Detect which cell encompasses the target text, then output its (X, Y) center coordinate. 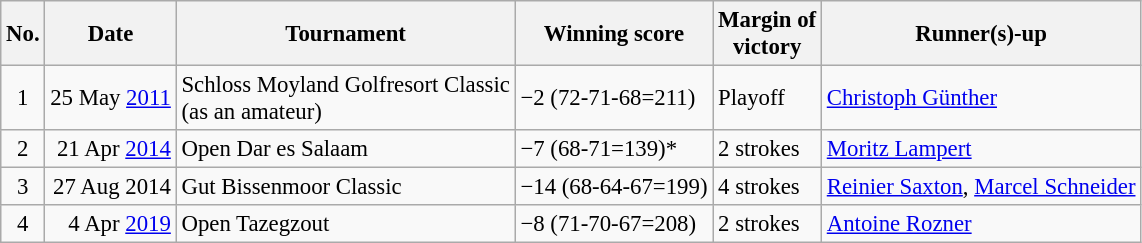
1 (23, 98)
Open Dar es Salaam (346, 149)
27 Aug 2014 (110, 187)
4 strokes (768, 187)
4 Apr 2019 (110, 224)
−8 (71-70-67=208) (614, 224)
Margin ofvictory (768, 34)
Tournament (346, 34)
Winning score (614, 34)
Christoph Günther (980, 98)
Runner(s)-up (980, 34)
−14 (68-64-67=199) (614, 187)
2 (23, 149)
Schloss Moyland Golfresort Classic(as an amateur) (346, 98)
Playoff (768, 98)
Antoine Rozner (980, 224)
4 (23, 224)
Date (110, 34)
Open Tazegzout (346, 224)
No. (23, 34)
Gut Bissenmoor Classic (346, 187)
Reinier Saxton, Marcel Schneider (980, 187)
21 Apr 2014 (110, 149)
25 May 2011 (110, 98)
−2 (72-71-68=211) (614, 98)
−7 (68-71=139)* (614, 149)
3 (23, 187)
Moritz Lampert (980, 149)
